Locate the cell with the specified text and output its (X, Y) center coordinate. 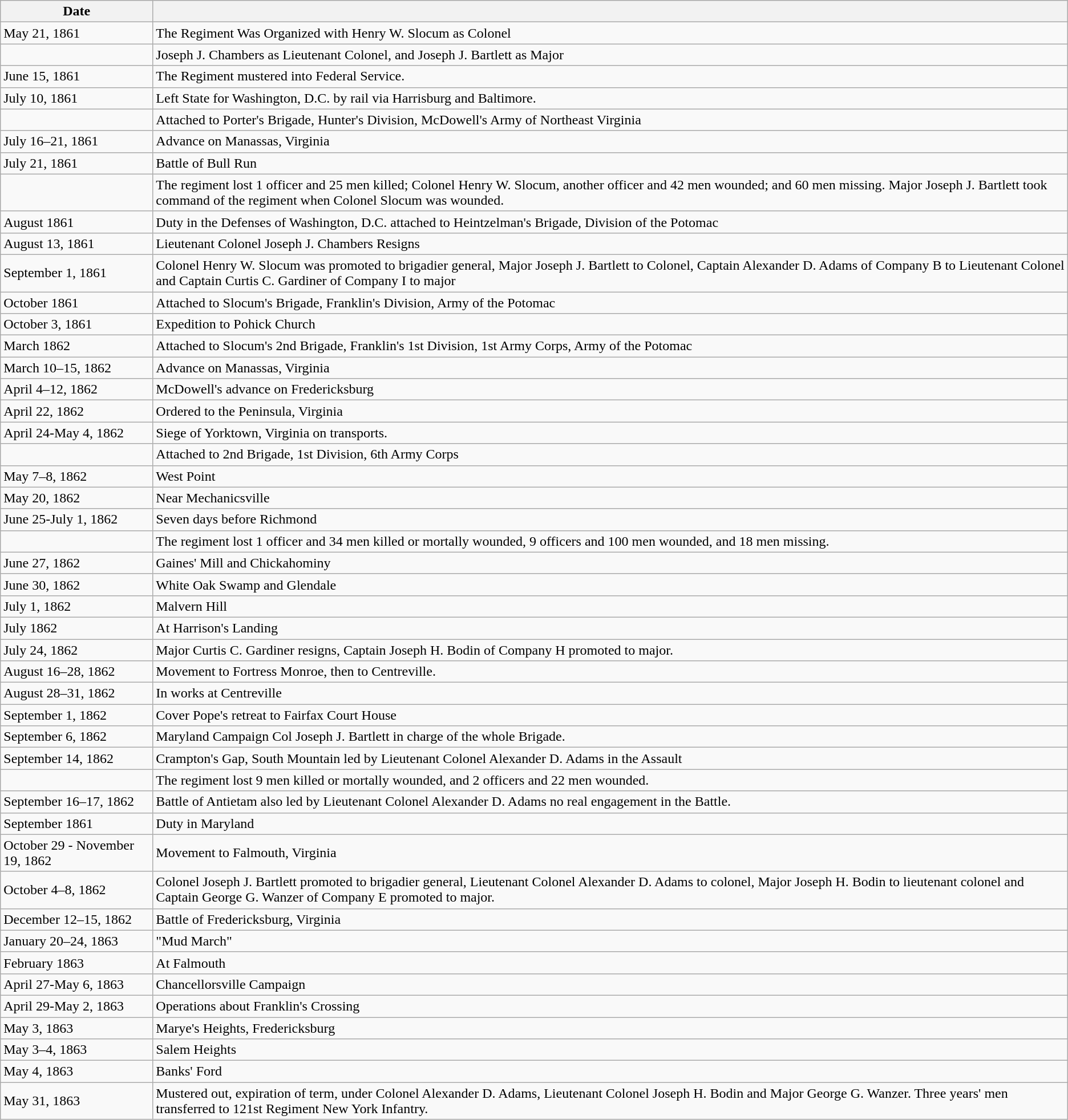
White Oak Swamp and Glendale (610, 585)
Battle of Bull Run (610, 163)
Gaines' Mill and Chickahominy (610, 563)
August 1861 (76, 222)
September 6, 1862 (76, 737)
April 27-May 6, 1863 (76, 984)
McDowell's advance on Fredericksburg (610, 389)
Battle of Antietam also led by Lieutenant Colonel Alexander D. Adams no real engagement in the Battle. (610, 802)
Duty in Maryland (610, 823)
Banks' Ford (610, 1072)
May 4, 1863 (76, 1072)
June 30, 1862 (76, 585)
August 16–28, 1862 (76, 672)
June 15, 1861 (76, 76)
April 29-May 2, 1863 (76, 1006)
Expedition to Pohick Church (610, 324)
August 28–31, 1862 (76, 693)
May 31, 1863 (76, 1101)
Siege of Yorktown, Virginia on transports. (610, 433)
October 4–8, 1862 (76, 890)
October 29 - November 19, 1862 (76, 853)
West Point (610, 476)
February 1863 (76, 963)
March 10–15, 1862 (76, 368)
Battle of Fredericksburg, Virginia (610, 919)
May 7–8, 1862 (76, 476)
May 20, 1862 (76, 498)
The regiment lost 1 officer and 34 men killed or mortally wounded, 9 officers and 100 men wounded, and 18 men missing. (610, 541)
"Mud March" (610, 941)
Salem Heights (610, 1050)
September 1, 1862 (76, 715)
Movement to Falmouth, Virginia (610, 853)
Movement to Fortress Monroe, then to Centreville. (610, 672)
September 1, 1861 (76, 273)
Left State for Washington, D.C. by rail via Harrisburg and Baltimore. (610, 98)
Date (76, 11)
July 24, 1862 (76, 650)
The regiment lost 9 men killed or mortally wounded, and 2 officers and 22 men wounded. (610, 780)
Marye's Heights, Fredericksburg (610, 1028)
Operations about Franklin's Crossing (610, 1006)
April 4–12, 1862 (76, 389)
Near Mechanicsville (610, 498)
Seven days before Richmond (610, 520)
Ordered to the Peninsula, Virginia (610, 411)
July 1862 (76, 628)
June 25-July 1, 1862 (76, 520)
The Regiment mustered into Federal Service. (610, 76)
Major Curtis C. Gardiner resigns, Captain Joseph H. Bodin of Company H promoted to major. (610, 650)
Duty in the Defenses of Washington, D.C. attached to Heintzelman's Brigade, Division of the Potomac (610, 222)
April 24-May 4, 1862 (76, 433)
October 3, 1861 (76, 324)
October 1861 (76, 303)
Crampton's Gap, South Mountain led by Lieutenant Colonel Alexander D. Adams in the Assault (610, 758)
September 16–17, 1862 (76, 802)
December 12–15, 1862 (76, 919)
May 21, 1861 (76, 33)
March 1862 (76, 346)
At Falmouth (610, 963)
July 10, 1861 (76, 98)
Lieutenant Colonel Joseph J. Chambers Resigns (610, 244)
July 21, 1861 (76, 163)
The Regiment Was Organized with Henry W. Slocum as Colonel (610, 33)
Chancellorsville Campaign (610, 984)
May 3, 1863 (76, 1028)
In works at Centreville (610, 693)
July 16–21, 1861 (76, 141)
Attached to 2nd Brigade, 1st Division, 6th Army Corps (610, 455)
September 1861 (76, 823)
May 3–4, 1863 (76, 1050)
August 13, 1861 (76, 244)
Attached to Slocum's Brigade, Franklin's Division, Army of the Potomac (610, 303)
January 20–24, 1863 (76, 941)
Joseph J. Chambers as Lieutenant Colonel, and Joseph J. Bartlett as Major (610, 55)
Cover Pope's retreat to Fairfax Court House (610, 715)
September 14, 1862 (76, 758)
At Harrison's Landing (610, 628)
Maryland Campaign Col Joseph J. Bartlett in charge of the whole Brigade. (610, 737)
June 27, 1862 (76, 563)
April 22, 1862 (76, 411)
Attached to Slocum's 2nd Brigade, Franklin's 1st Division, 1st Army Corps, Army of the Potomac (610, 346)
Attached to Porter's Brigade, Hunter's Division, McDowell's Army of Northeast Virginia (610, 120)
July 1, 1862 (76, 606)
Malvern Hill (610, 606)
